Scan for the cell matching the given text and deliver its (X, Y) coordinate at center. 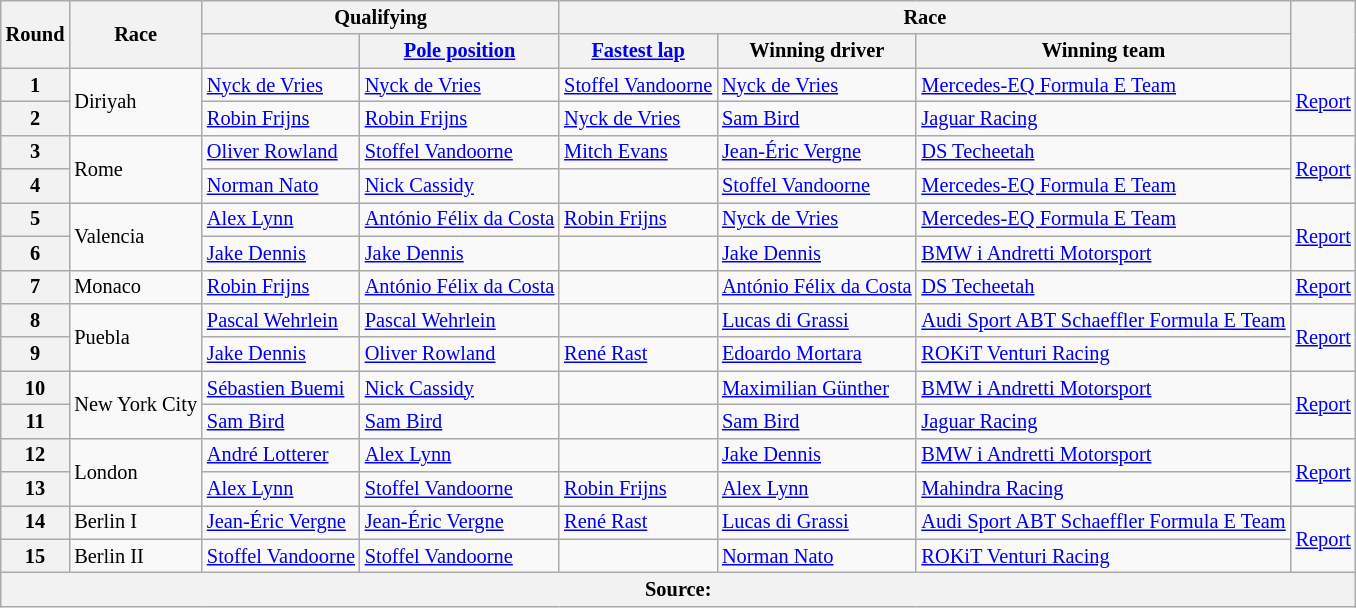
Source: (678, 589)
Mahindra Racing (1103, 489)
3 (36, 152)
André Lotterer (281, 455)
Diriyah (136, 102)
Valencia (136, 236)
Sébastien Buemi (281, 388)
Mitch Evans (638, 152)
Qualifying (380, 17)
9 (36, 354)
8 (36, 320)
15 (36, 556)
Maximilian Günther (816, 388)
14 (36, 522)
13 (36, 489)
10 (36, 388)
Winning driver (816, 51)
2 (36, 118)
Berlin II (136, 556)
London (136, 472)
1 (36, 85)
7 (36, 287)
11 (36, 421)
Berlin I (136, 522)
12 (36, 455)
Edoardo Mortara (816, 354)
Pole position (460, 51)
Winning team (1103, 51)
Round (36, 34)
Rome (136, 168)
4 (36, 186)
New York City (136, 404)
Puebla (136, 336)
6 (36, 253)
Fastest lap (638, 51)
Monaco (136, 287)
5 (36, 219)
